Locate the cell with the specified text and output its (X, Y) center coordinate. 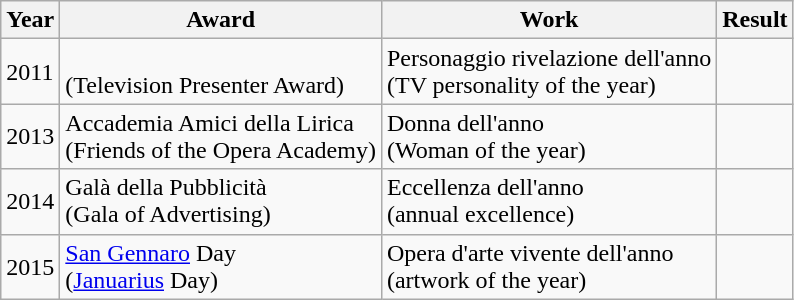
Donna dell'anno (Woman of the year) (548, 136)
Result (755, 20)
Award (221, 20)
2011 (30, 72)
2015 (30, 266)
San Gennaro Day (Januarius Day) (221, 266)
Eccellenza dell'anno (annual excellence) (548, 202)
Work (548, 20)
Personaggio rivelazione dell'anno (TV personality of the year) (548, 72)
Galà della Pubblicità (Gala of Advertising) (221, 202)
Accademia Amici della Lirica (Friends of the Opera Academy) (221, 136)
(Television Presenter Award) (221, 72)
Opera d'arte vivente dell'anno (artwork of the year) (548, 266)
2013 (30, 136)
2014 (30, 202)
Year (30, 20)
